Pinpoint the cell where the given text exists, returning its (X, Y) midpoint coordinate. 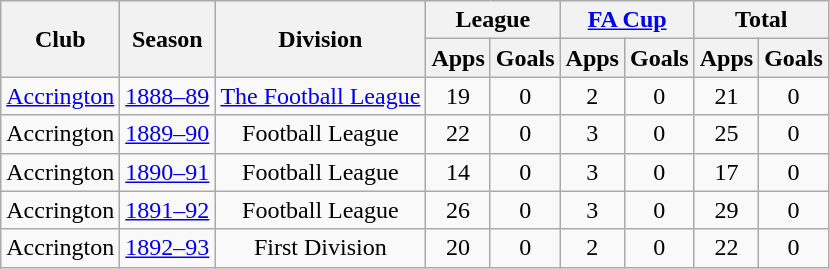
League (493, 20)
1891–92 (168, 210)
Club (60, 39)
25 (726, 134)
1892–93 (168, 248)
FA Cup (627, 20)
19 (458, 96)
26 (458, 210)
1889–90 (168, 134)
1890–91 (168, 172)
17 (726, 172)
20 (458, 248)
1888–89 (168, 96)
Division (320, 39)
29 (726, 210)
First Division (320, 248)
The Football League (320, 96)
Season (168, 39)
Total (761, 20)
21 (726, 96)
14 (458, 172)
